Capture the cell that displays the provided text and extract its [x, y] central coordinate. 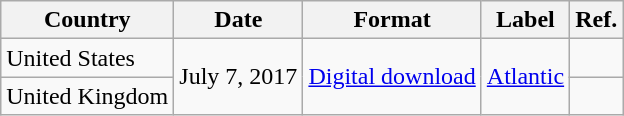
Digital download [392, 77]
United States [88, 58]
Atlantic [525, 77]
July 7, 2017 [238, 77]
Format [392, 20]
Date [238, 20]
United Kingdom [88, 96]
Ref. [596, 20]
Country [88, 20]
Label [525, 20]
